Return the [X, Y] coordinate for the center point of the cell that contains the specified text.  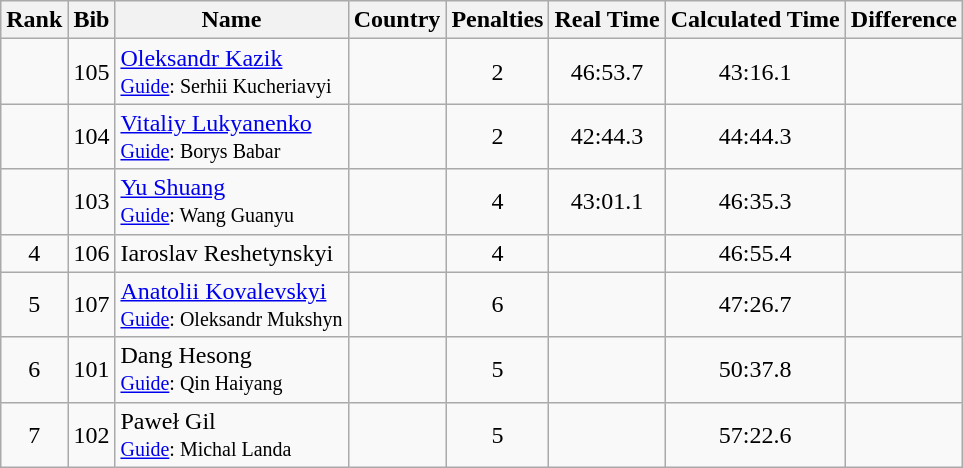
Country [397, 20]
104 [92, 136]
101 [92, 370]
102 [92, 434]
105 [92, 72]
46:55.4 [755, 253]
106 [92, 253]
Calculated Time [755, 20]
50:37.8 [755, 370]
57:22.6 [755, 434]
42:44.3 [607, 136]
46:53.7 [607, 72]
Bib [92, 20]
Paweł GilGuide: Michal Landa [232, 434]
44:44.3 [755, 136]
Oleksandr KazikGuide: Serhii Kucheriavyi [232, 72]
Yu ShuangGuide: Wang Guanyu [232, 202]
Penalties [498, 20]
107 [92, 304]
Real Time [607, 20]
Vitaliy LukyanenkoGuide: Borys Babar [232, 136]
43:01.1 [607, 202]
7 [34, 434]
43:16.1 [755, 72]
Anatolii KovalevskyiGuide: Oleksandr Mukshyn [232, 304]
47:26.7 [755, 304]
103 [92, 202]
Difference [904, 20]
Dang HesongGuide: Qin Haiyang [232, 370]
46:35.3 [755, 202]
Rank [34, 20]
Name [232, 20]
Iaroslav Reshetynskyi [232, 253]
